Return [X, Y] of the center of cell containing provided text 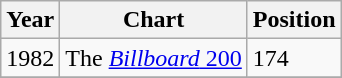
Year [30, 20]
Chart [154, 20]
1982 [30, 58]
The Billboard 200 [154, 58]
Position [294, 20]
174 [294, 58]
